Locate the cell with the specified text and output its [X, Y] center coordinate. 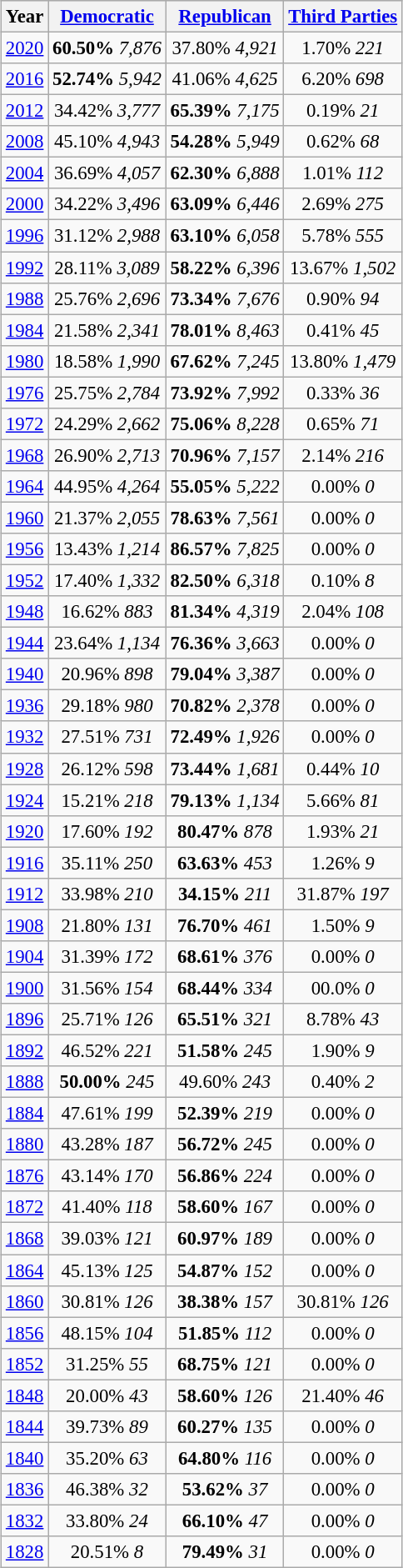
1952 [25, 581]
33.80% 24 [107, 1520]
79.49% 31 [225, 1552]
56.86% 224 [225, 1176]
1924 [25, 800]
1.50% 9 [343, 925]
2016 [25, 79]
1.93% 21 [343, 831]
31.39% 172 [107, 957]
80.47% 878 [225, 831]
00.0% 0 [343, 988]
20.51% 8 [107, 1552]
50.00% 245 [107, 1082]
54.28% 5,949 [225, 142]
62.30% 6,888 [225, 173]
34.42% 3,777 [107, 111]
13.43% 1,214 [107, 549]
1836 [25, 1490]
1856 [25, 1333]
20.96% 898 [107, 674]
45.13% 125 [107, 1270]
31.56% 154 [107, 988]
1912 [25, 894]
53.62% 37 [225, 1490]
33.98% 210 [107, 894]
41.06% 4,625 [225, 79]
17.60% 192 [107, 831]
76.36% 3,663 [225, 644]
1840 [25, 1458]
1884 [25, 1114]
86.57% 7,825 [225, 549]
1.26% 9 [343, 863]
51.58% 245 [225, 1051]
21.58% 2,341 [107, 330]
0.62% 68 [343, 142]
34.15% 211 [225, 894]
31.12% 2,988 [107, 236]
1992 [25, 268]
20.00% 43 [107, 1395]
1848 [25, 1395]
1852 [25, 1364]
58.60% 167 [225, 1208]
2000 [25, 204]
1960 [25, 518]
15.21% 218 [107, 800]
0.40% 2 [343, 1082]
1988 [25, 298]
64.80% 116 [225, 1458]
25.71% 126 [107, 1019]
68.44% 334 [225, 988]
70.82% 2,378 [225, 706]
70.96% 7,157 [225, 455]
1888 [25, 1082]
1908 [25, 925]
1868 [25, 1239]
37.80% 4,921 [225, 48]
29.18% 980 [107, 706]
63.10% 6,058 [225, 236]
0.44% 10 [343, 769]
2012 [25, 111]
35.20% 63 [107, 1458]
1.01% 112 [343, 173]
Democratic [107, 17]
51.85% 112 [225, 1333]
13.67% 1,502 [343, 268]
72.49% 1,926 [225, 738]
35.11% 250 [107, 863]
56.72% 245 [225, 1145]
1880 [25, 1145]
17.40% 1,332 [107, 581]
63.63% 453 [225, 863]
79.13% 1,134 [225, 800]
1984 [25, 330]
55.05% 5,222 [225, 487]
1872 [25, 1208]
52.39% 219 [225, 1114]
26.12% 598 [107, 769]
2004 [25, 173]
Third Parties [343, 17]
28.11% 3,089 [107, 268]
46.52% 221 [107, 1051]
Republican [225, 17]
1876 [25, 1176]
1980 [25, 361]
18.58% 1,990 [107, 361]
81.34% 4,319 [225, 612]
63.09% 6,446 [225, 204]
39.03% 121 [107, 1239]
13.80% 1,479 [343, 361]
0.33% 36 [343, 393]
21.37% 2,055 [107, 518]
21.80% 131 [107, 925]
24.29% 2,662 [107, 424]
68.75% 121 [225, 1364]
52.74% 5,942 [107, 79]
58.22% 6,396 [225, 268]
78.63% 7,561 [225, 518]
79.04% 3,387 [225, 674]
1864 [25, 1270]
0.41% 45 [343, 330]
1932 [25, 738]
43.14% 170 [107, 1176]
1828 [25, 1552]
26.90% 2,713 [107, 455]
1936 [25, 706]
1844 [25, 1427]
36.69% 4,057 [107, 173]
16.62% 883 [107, 612]
6.20% 698 [343, 79]
66.10% 47 [225, 1520]
82.50% 6,318 [225, 581]
45.10% 4,943 [107, 142]
43.28% 187 [107, 1145]
21.40% 46 [343, 1395]
25.76% 2,696 [107, 298]
76.70% 461 [225, 925]
2008 [25, 142]
49.60% 243 [225, 1082]
1972 [25, 424]
1896 [25, 1019]
5.78% 555 [343, 236]
60.27% 135 [225, 1427]
0.90% 94 [343, 298]
0.65% 71 [343, 424]
48.15% 104 [107, 1333]
73.92% 7,992 [225, 393]
1860 [25, 1301]
38.38% 157 [225, 1301]
1916 [25, 863]
34.22% 3,496 [107, 204]
78.01% 8,463 [225, 330]
60.97% 189 [225, 1239]
73.44% 1,681 [225, 769]
2.69% 275 [343, 204]
41.40% 118 [107, 1208]
1964 [25, 487]
1892 [25, 1051]
1832 [25, 1520]
60.50% 7,876 [107, 48]
25.75% 2,784 [107, 393]
46.38% 32 [107, 1490]
31.25% 55 [107, 1364]
5.66% 81 [343, 800]
2.04% 108 [343, 612]
Year [25, 17]
1920 [25, 831]
65.39% 7,175 [225, 111]
27.51% 731 [107, 738]
67.62% 7,245 [225, 361]
1904 [25, 957]
68.61% 376 [225, 957]
2.14% 216 [343, 455]
1.90% 9 [343, 1051]
1996 [25, 236]
2020 [25, 48]
0.19% 21 [343, 111]
47.61% 199 [107, 1114]
8.78% 43 [343, 1019]
31.87% 197 [343, 894]
1976 [25, 393]
1928 [25, 769]
39.73% 89 [107, 1427]
1956 [25, 549]
44.95% 4,264 [107, 487]
75.06% 8,228 [225, 424]
73.34% 7,676 [225, 298]
1.70% 221 [343, 48]
65.51% 321 [225, 1019]
1900 [25, 988]
58.60% 126 [225, 1395]
1940 [25, 674]
1968 [25, 455]
54.87% 152 [225, 1270]
1944 [25, 644]
23.64% 1,134 [107, 644]
1948 [25, 612]
0.10% 8 [343, 581]
